Detect which cell encompasses the target text, then output its (x, y) center coordinate. 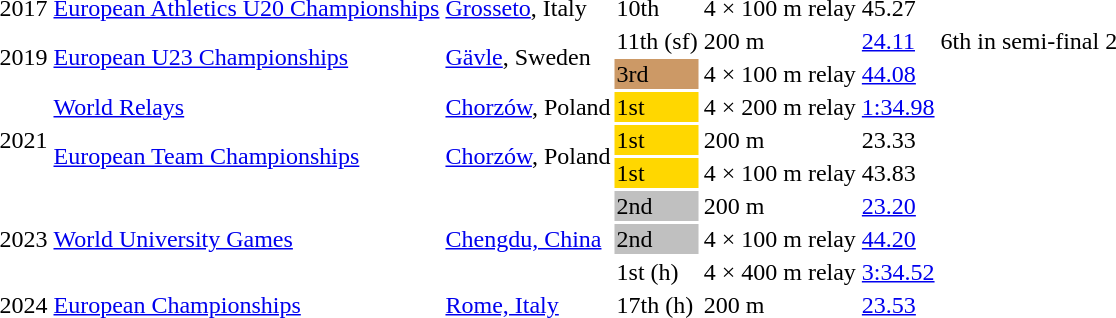
Chengdu, China (528, 239)
24.11 (898, 41)
44.20 (898, 239)
1st (h) (657, 272)
11th (sf) (657, 41)
European Team Championships (246, 156)
3rd (657, 74)
44.08 (898, 74)
1:34.98 (898, 107)
43.83 (898, 173)
4 × 200 m relay (780, 107)
23.20 (898, 206)
3:34.52 (898, 272)
World Relays (246, 107)
23.33 (898, 140)
World University Games (246, 239)
Gävle, Sweden (528, 58)
European U23 Championships (246, 58)
4 × 400 m relay (780, 272)
